Scan for the cell matching the given text and deliver its [X, Y] coordinate at center. 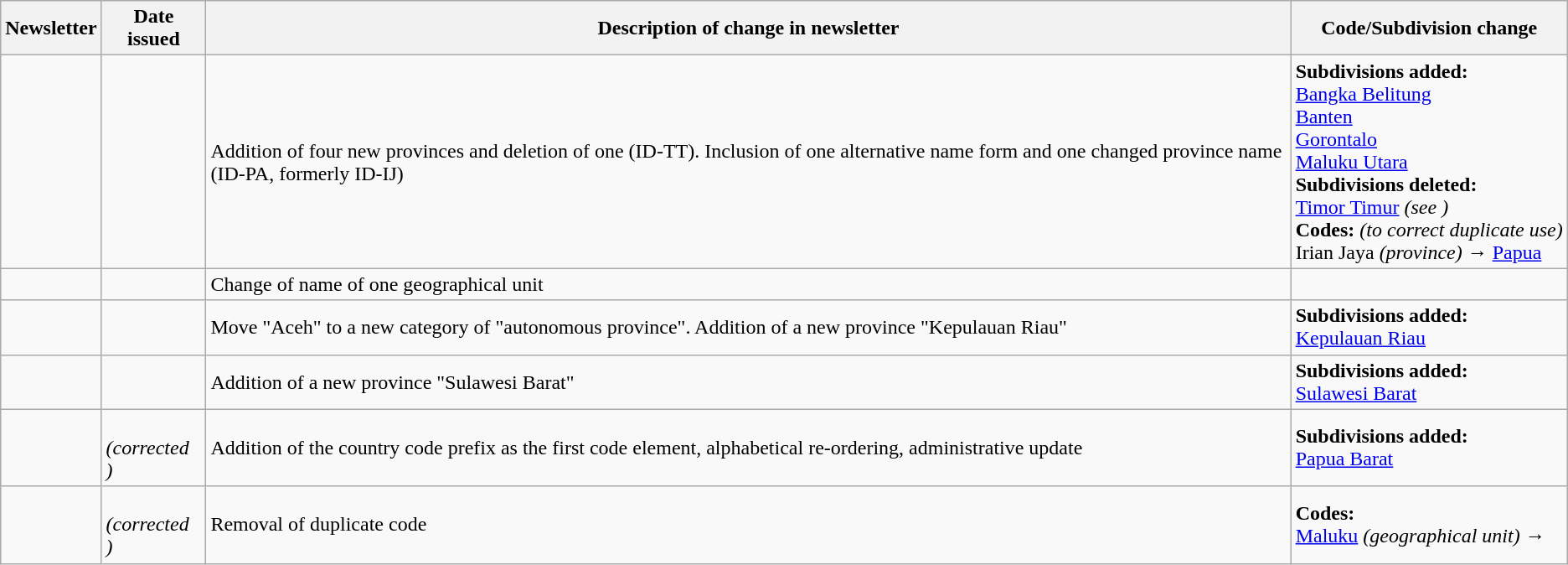
Removal of duplicate code [749, 525]
Newsletter [51, 29]
Subdivisions added: Kepulauan Riau [1429, 327]
Subdivisions added: Sulawesi Barat [1429, 382]
Addition of the country code prefix as the first code element, alphabetical re-ordering, administrative update [749, 448]
Change of name of one geographical unit [749, 284]
Description of change in newsletter [749, 29]
Codes: Maluku (geographical unit) → [1429, 525]
Move "Aceh" to a new category of "autonomous province". Addition of a new province "Kepulauan Riau" [749, 327]
Addition of a new province "Sulawesi Barat" [749, 382]
Date issued [154, 29]
Subdivisions added: Papua Barat [1429, 448]
Code/Subdivision change [1429, 29]
